Return (X, Y) of the center of cell containing provided text 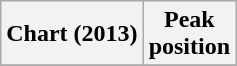
Chart (2013) (72, 34)
Peakposition (189, 34)
